Pinpoint the cell where the given text exists, returning its (X, Y) midpoint coordinate. 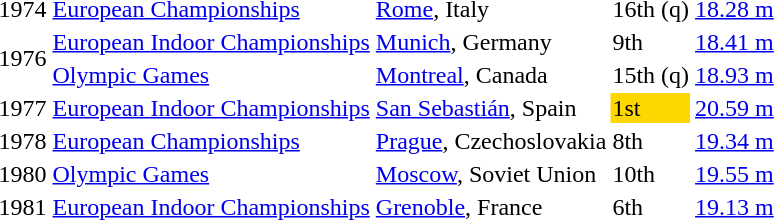
Moscow, Soviet Union (491, 174)
European Championships (211, 141)
9th (651, 42)
1st (651, 108)
8th (651, 141)
Montreal, Canada (491, 75)
Prague, Czechoslovakia (491, 141)
Munich, Germany (491, 42)
15th (q) (651, 75)
San Sebastián, Spain (491, 108)
10th (651, 174)
